Pinpoint the cell where the given text exists, returning its (X, Y) midpoint coordinate. 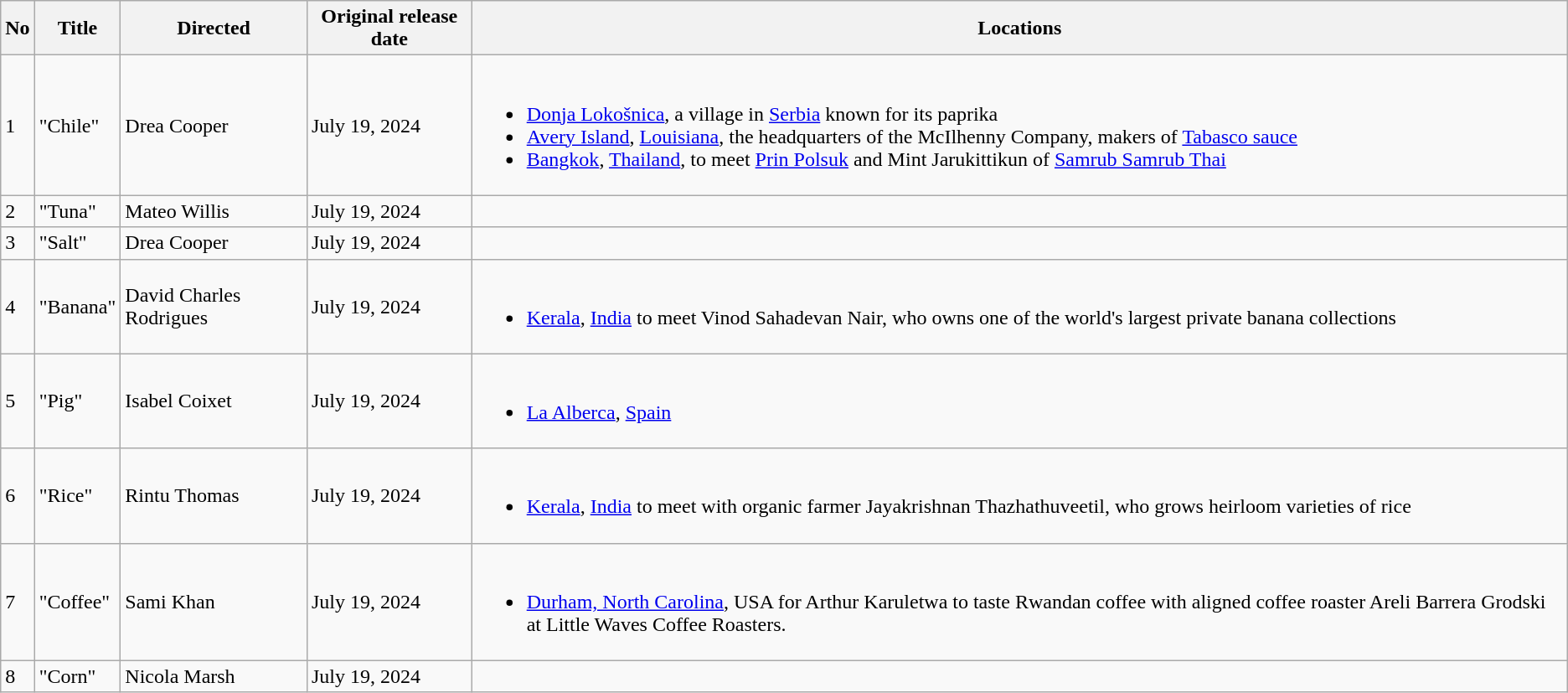
Directed (214, 28)
"Chile" (77, 126)
Kerala, India to meet with organic farmer Jayakrishnan Thazhathuveetil, who grows heirloom varieties of rice (1019, 496)
Title (77, 28)
7 (18, 602)
"Rice" (77, 496)
2 (18, 211)
Rintu Thomas (214, 496)
6 (18, 496)
8 (18, 676)
No (18, 28)
3 (18, 243)
La Alberca, Spain (1019, 401)
"Salt" (77, 243)
"Corn" (77, 676)
Original release date (389, 28)
Sami Khan (214, 602)
1 (18, 126)
"Tuna" (77, 211)
"Banana" (77, 307)
Kerala, India to meet Vinod Sahadevan Nair, who owns one of the world's largest private banana collections (1019, 307)
Isabel Coixet (214, 401)
5 (18, 401)
"Coffee" (77, 602)
4 (18, 307)
Mateo Willis (214, 211)
Locations (1019, 28)
Nicola Marsh (214, 676)
"Pig" (77, 401)
David Charles Rodrigues (214, 307)
